Determine the [X, Y] coordinate at the center of the cell enclosing the given text.  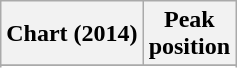
Chart (2014) [72, 34]
Peakposition [189, 34]
